Identify which cell holds the provided text, then report its [x, y] central coordinate. 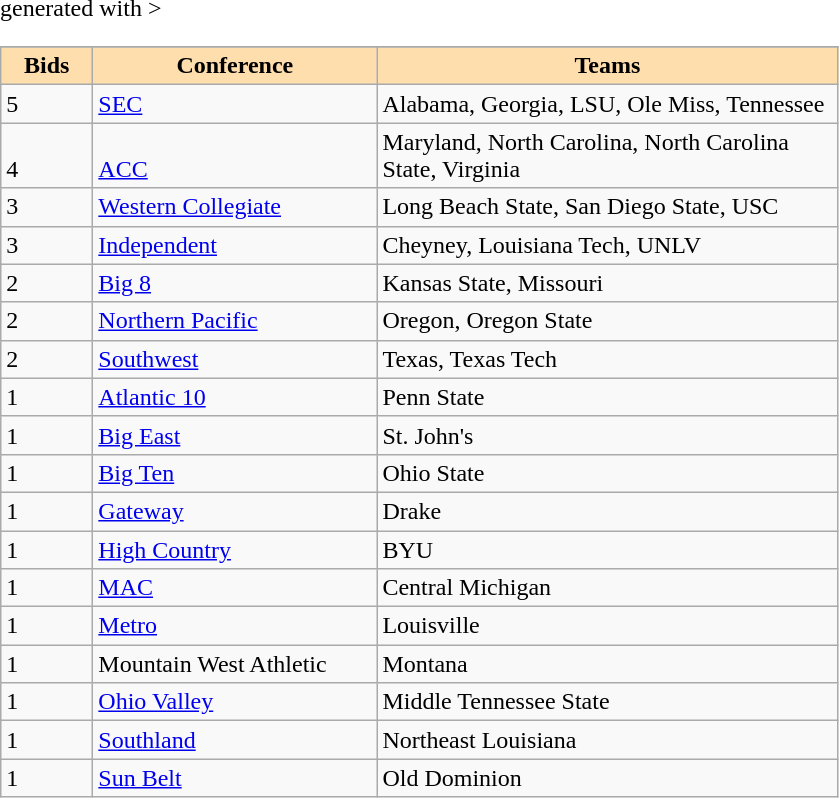
Mountain West Athletic [235, 664]
BYU [608, 549]
Texas, Texas Tech [608, 359]
Big 8 [235, 283]
5 [47, 104]
Penn State [608, 397]
Middle Tennessee State [608, 702]
Metro [235, 626]
Southwest [235, 359]
Montana [608, 664]
Louisville [608, 626]
Big East [235, 435]
Cheyney, Louisiana Tech, UNLV [608, 245]
Western Collegiate [235, 207]
Gateway [235, 511]
Oregon, Oregon State [608, 321]
Kansas State, Missouri [608, 283]
MAC [235, 588]
Conference [235, 66]
Ohio Valley [235, 702]
Northeast Louisiana [608, 740]
Big Ten [235, 473]
Long Beach State, San Diego State, USC [608, 207]
Alabama, Georgia, LSU, Ole Miss, Tennessee [608, 104]
Atlantic 10 [235, 397]
Drake [608, 511]
SEC [235, 104]
High Country [235, 549]
Southland [235, 740]
Central Michigan [608, 588]
Old Dominion [608, 778]
Maryland, North Carolina, North Carolina State, Virginia [608, 156]
4 [47, 156]
Sun Belt [235, 778]
Teams [608, 66]
Ohio State [608, 473]
Independent [235, 245]
ACC [235, 156]
Northern Pacific [235, 321]
Bids [47, 66]
St. John's [608, 435]
